Provide the (X, Y) coordinate of the cell's center where the given text is located.  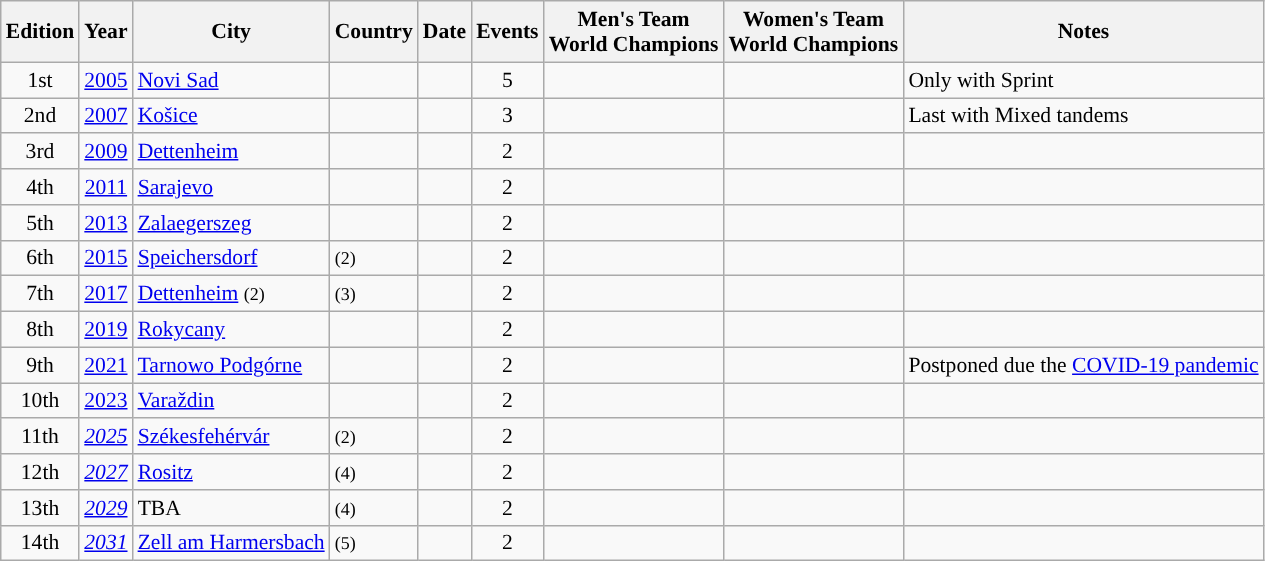
5 (507, 80)
11th (40, 437)
Varaždin (232, 401)
6th (40, 258)
2013 (106, 223)
2005 (106, 80)
Speichersdorf (232, 258)
5th (40, 223)
Last with Mixed tandems (1083, 116)
2009 (106, 152)
12th (40, 472)
3 (507, 116)
2029 (106, 508)
(5) (374, 543)
Year (106, 32)
8th (40, 330)
Events (507, 32)
2007 (106, 116)
Dettenheim (2) (232, 294)
2015 (106, 258)
Rokycany (232, 330)
2021 (106, 365)
2019 (106, 330)
2027 (106, 472)
Sarajevo (232, 187)
Notes (1083, 32)
Edition (40, 32)
Country (374, 32)
Székesfehérvár (232, 437)
1st (40, 80)
3rd (40, 152)
2nd (40, 116)
City (232, 32)
13th (40, 508)
Date (444, 32)
Only with Sprint (1083, 80)
(3) (374, 294)
Women's TeamWorld Champions (813, 32)
2011 (106, 187)
2023 (106, 401)
Zalaegerszeg (232, 223)
TBA (232, 508)
Košice (232, 116)
4th (40, 187)
Zell am Harmersbach (232, 543)
2017 (106, 294)
2025 (106, 437)
Dettenheim (232, 152)
14th (40, 543)
Men's TeamWorld Champions (634, 32)
Rositz (232, 472)
Novi Sad (232, 80)
2031 (106, 543)
10th (40, 401)
9th (40, 365)
Postponed due the COVID-19 pandemic (1083, 365)
Tarnowo Podgórne (232, 365)
7th (40, 294)
